Determine the [x, y] coordinate at the center of the cell enclosing the given text.  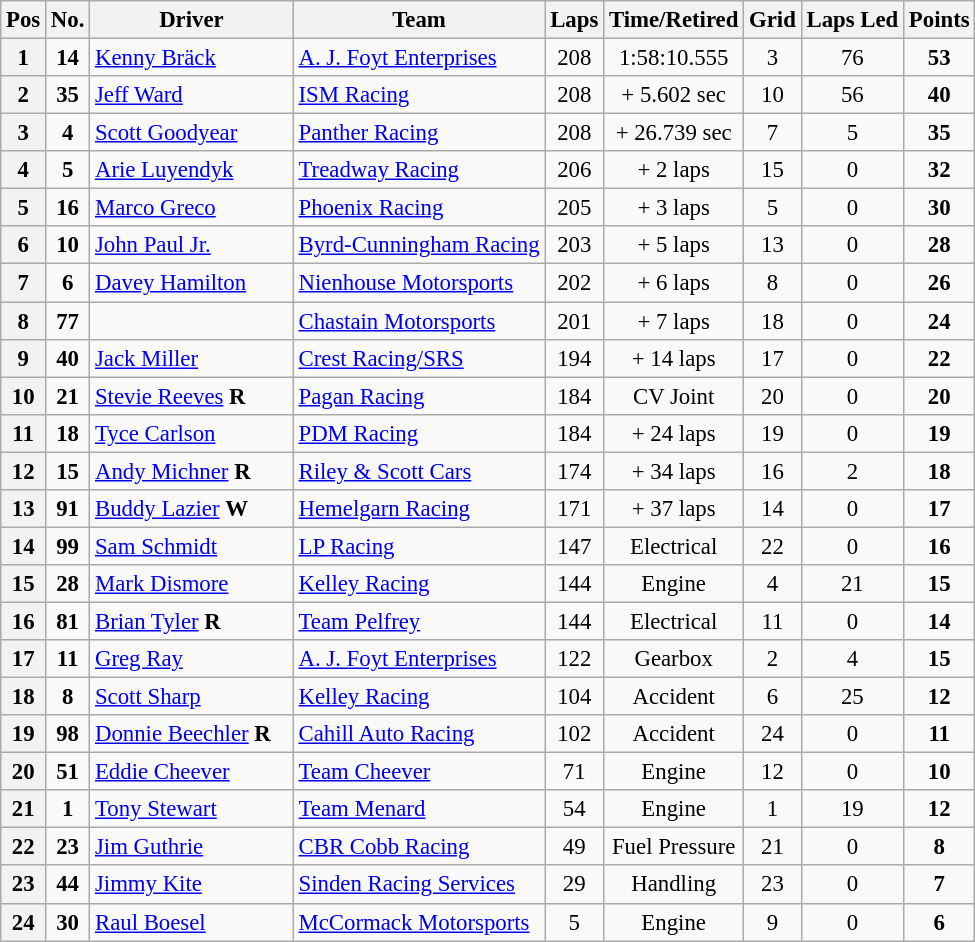
Davey Hamilton [192, 283]
77 [68, 321]
Cahill Auto Racing [419, 734]
+ 3 laps [674, 208]
201 [574, 321]
+ 5 laps [674, 245]
No. [68, 20]
Phoenix Racing [419, 208]
Marco Greco [192, 208]
Mark Dismore [192, 584]
Greg Ray [192, 659]
76 [852, 58]
+ 5.602 sec [674, 95]
203 [574, 245]
Eddie Cheever [192, 772]
53 [940, 58]
Tyce Carlson [192, 433]
Gearbox [674, 659]
Jack Miller [192, 358]
Riley & Scott Cars [419, 471]
CBR Cobb Racing [419, 847]
205 [574, 208]
Team Pelfrey [419, 621]
206 [574, 170]
56 [852, 95]
Points [940, 20]
Jeff Ward [192, 95]
1:58:10.555 [674, 58]
194 [574, 358]
Scott Goodyear [192, 133]
Jim Guthrie [192, 847]
25 [852, 697]
+ 7 laps [674, 321]
71 [574, 772]
81 [68, 621]
Handling [674, 885]
Byrd-Cunningham Racing [419, 245]
Jimmy Kite [192, 885]
+ 37 laps [674, 509]
Brian Tyler R [192, 621]
Team [419, 20]
Tony Stewart [192, 809]
+ 14 laps [674, 358]
Laps [574, 20]
Grid [772, 20]
91 [68, 509]
PDM Racing [419, 433]
John Paul Jr. [192, 245]
Treadway Racing [419, 170]
Sinden Racing Services [419, 885]
Buddy Lazier W [192, 509]
26 [940, 283]
Pos [24, 20]
Raul Boesel [192, 922]
Fuel Pressure [674, 847]
+ 24 laps [674, 433]
+ 26.739 sec [674, 133]
Team Cheever [419, 772]
Pagan Racing [419, 396]
Donnie Beechler R [192, 734]
44 [68, 885]
Kenny Bräck [192, 58]
Hemelgarn Racing [419, 509]
LP Racing [419, 546]
174 [574, 471]
171 [574, 509]
32 [940, 170]
McCormack Motorsports [419, 922]
51 [68, 772]
29 [574, 885]
Driver [192, 20]
Chastain Motorsports [419, 321]
+ 34 laps [674, 471]
Scott Sharp [192, 697]
Stevie Reeves R [192, 396]
49 [574, 847]
122 [574, 659]
Andy Michner R [192, 471]
CV Joint [674, 396]
102 [574, 734]
104 [574, 697]
54 [574, 809]
98 [68, 734]
Time/Retired [674, 20]
Laps Led [852, 20]
+ 2 laps [674, 170]
ISM Racing [419, 95]
+ 6 laps [674, 283]
99 [68, 546]
Arie Luyendyk [192, 170]
Sam Schmidt [192, 546]
Crest Racing/SRS [419, 358]
202 [574, 283]
Panther Racing [419, 133]
Nienhouse Motorsports [419, 283]
147 [574, 546]
Team Menard [419, 809]
